Find where the given text appears and provide that cell's center as (x, y) coordinate. 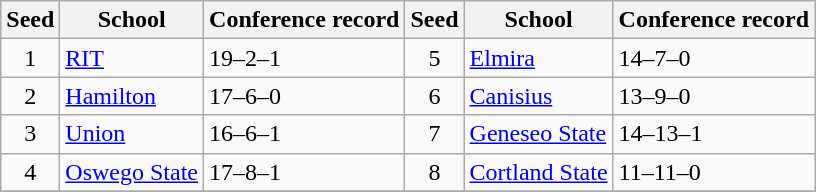
2 (30, 96)
14–7–0 (714, 58)
8 (434, 172)
19–2–1 (304, 58)
14–13–1 (714, 134)
Cortland State (538, 172)
Canisius (538, 96)
5 (434, 58)
Union (132, 134)
11–11–0 (714, 172)
Oswego State (132, 172)
Hamilton (132, 96)
1 (30, 58)
13–9–0 (714, 96)
7 (434, 134)
3 (30, 134)
Elmira (538, 58)
17–6–0 (304, 96)
RIT (132, 58)
Geneseo State (538, 134)
4 (30, 172)
16–6–1 (304, 134)
17–8–1 (304, 172)
6 (434, 96)
